Capture the cell that displays the provided text and extract its (x, y) central coordinate. 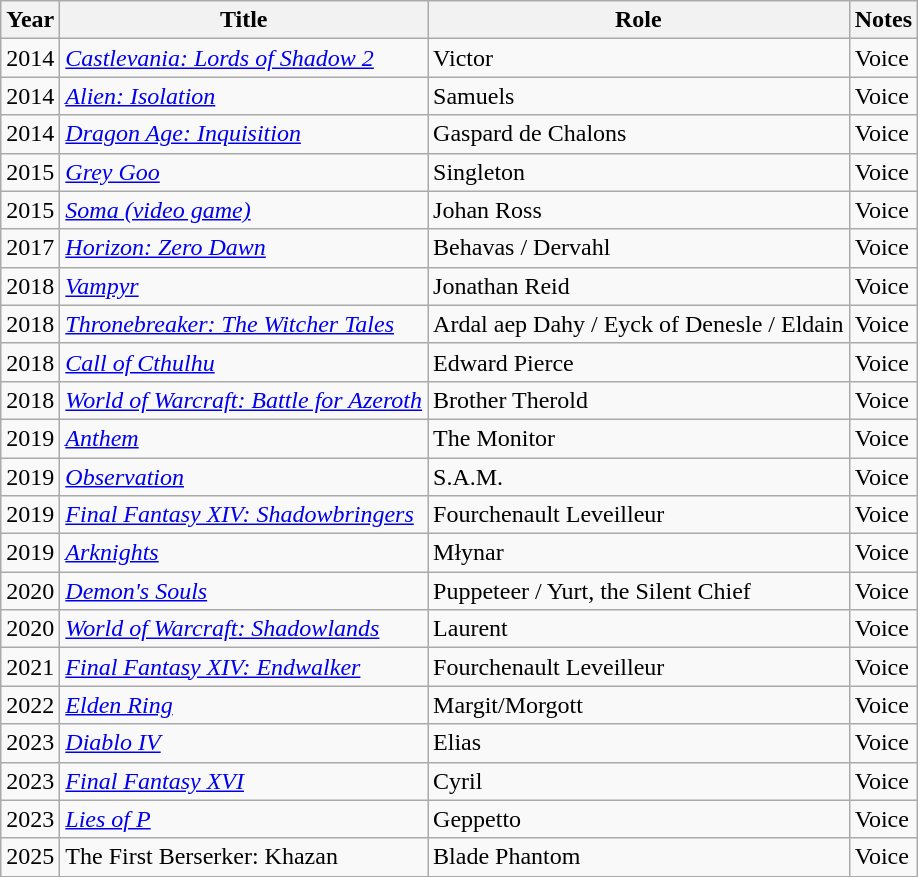
Final Fantasy XIV: Shadowbringers (244, 515)
Final Fantasy XVI (244, 781)
Samuels (639, 96)
Anthem (244, 438)
Johan Ross (639, 210)
Gaspard de Chalons (639, 134)
Jonathan Reid (639, 286)
Diablo IV (244, 743)
The Monitor (639, 438)
Grey Goo (244, 172)
Demon's Souls (244, 591)
2017 (30, 248)
2025 (30, 857)
Year (30, 20)
Lies of P (244, 819)
Arknights (244, 553)
Elden Ring (244, 705)
Cyril (639, 781)
Call of Cthulhu (244, 362)
Vampyr (244, 286)
Horizon: Zero Dawn (244, 248)
Role (639, 20)
Observation (244, 477)
Laurent (639, 629)
Puppeteer / Yurt, the Silent Chief (639, 591)
The First Berserker: Khazan (244, 857)
Behavas / Dervahl (639, 248)
Margit/Morgott (639, 705)
World of Warcraft: Shadowlands (244, 629)
Castlevania: Lords of Shadow 2 (244, 58)
2021 (30, 667)
Thronebreaker: The Witcher Tales (244, 324)
Młynar (639, 553)
Edward Pierce (639, 362)
2022 (30, 705)
Dragon Age: Inquisition (244, 134)
Singleton (639, 172)
Title (244, 20)
Alien: Isolation (244, 96)
Notes (883, 20)
Final Fantasy XIV: Endwalker (244, 667)
Soma (video game) (244, 210)
Victor (639, 58)
Elias (639, 743)
Blade Phantom (639, 857)
World of Warcraft: Battle for Azeroth (244, 400)
S.A.M. (639, 477)
Ardal aep Dahy / Eyck of Denesle / Eldain (639, 324)
Brother Therold (639, 400)
Geppetto (639, 819)
